Provide the [x, y] coordinate of the cell's center where the given text is located.  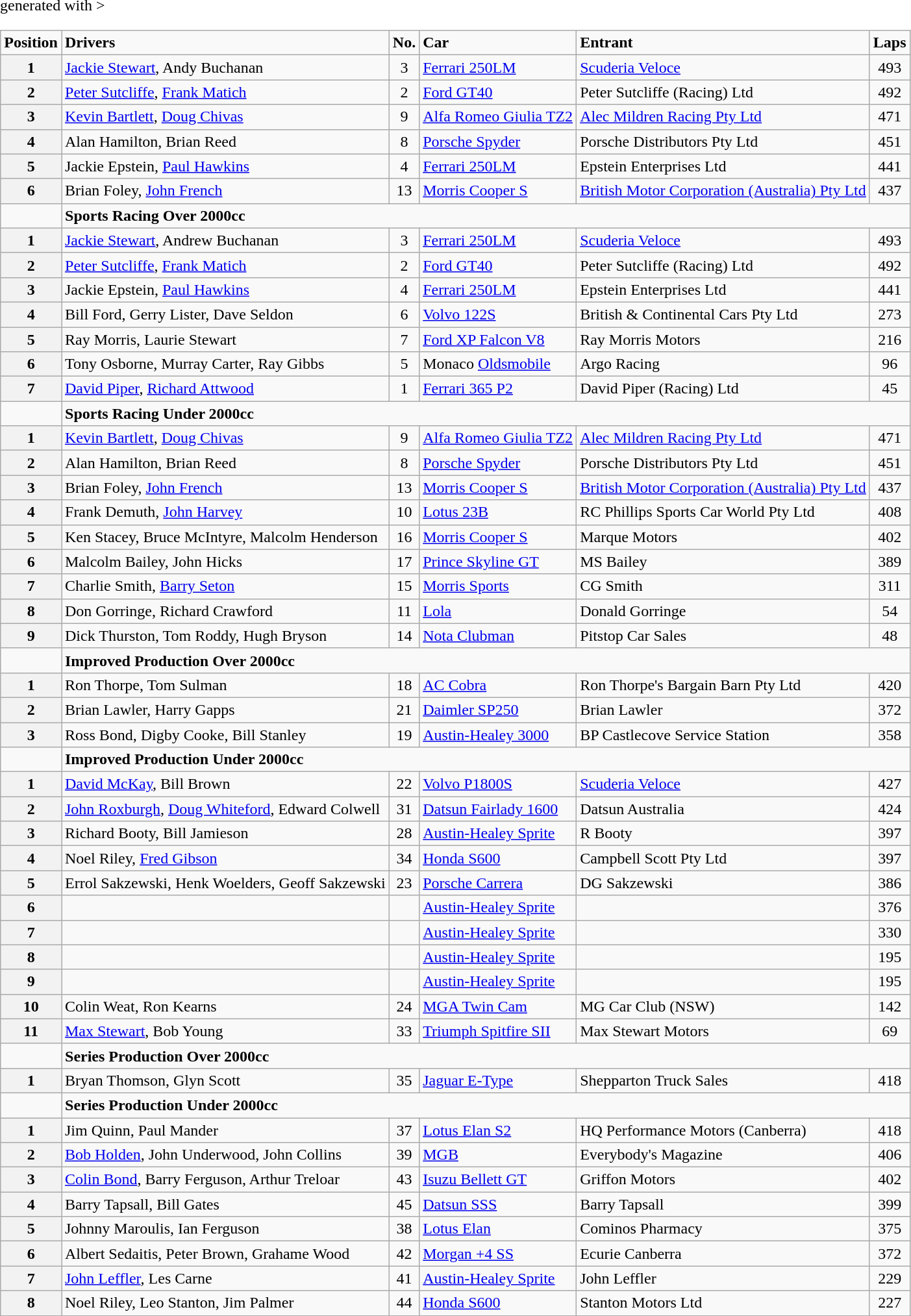
Daimler SP250 [498, 710]
386 [890, 883]
Bryan Thomson, Glyn Scott [225, 1080]
Sports Racing Over 2000cc [486, 216]
John Roxburgh, Doug Whiteford, Edward Colwell [225, 809]
Drivers [225, 43]
39 [404, 1155]
22 [404, 784]
44 [404, 1303]
37 [404, 1130]
142 [890, 1006]
Donald Gorringe [723, 611]
Improved Production Over 2000cc [486, 660]
Sports Racing Under 2000cc [486, 414]
69 [890, 1031]
96 [890, 364]
Max Stewart, Bob Young [225, 1031]
Car [498, 43]
Datsun SSS [498, 1204]
Triumph Spitfire SII [498, 1031]
Shepparton Truck Sales [723, 1080]
Volvo 122S [498, 314]
33 [404, 1031]
17 [404, 562]
Ford XP Falcon V8 [498, 340]
330 [890, 932]
Malcolm Bailey, John Hicks [225, 562]
Frank Demuth, John Harvey [225, 512]
408 [890, 512]
Laps [890, 43]
15 [404, 586]
24 [404, 1006]
358 [890, 734]
31 [404, 809]
229 [890, 1278]
Don Gorringe, Richard Crawford [225, 611]
Brian Lawler [723, 710]
Lola [498, 611]
Pitstop Car Sales [723, 636]
Cominos Pharmacy [723, 1229]
Ray Morris, Laurie Stewart [225, 340]
Jackie Stewart, Andy Buchanan [225, 68]
38 [404, 1229]
Ron Thorpe's Bargain Barn Pty Ltd [723, 685]
RC Phillips Sports Car World Pty Ltd [723, 512]
Ken Stacey, Bruce McIntyre, Malcolm Henderson [225, 537]
Datsun Fairlady 1600 [498, 809]
Tony Osborne, Murray Carter, Ray Gibbs [225, 364]
R Booty [723, 834]
28 [404, 834]
35 [404, 1080]
MGB [498, 1155]
Jaguar E-Type [498, 1080]
Jackie Stewart, Andrew Buchanan [225, 240]
David McKay, Bill Brown [225, 784]
BP Castlecove Service Station [723, 734]
18 [404, 685]
Charlie Smith, Barry Seton [225, 586]
424 [890, 809]
Lotus Elan S2 [498, 1130]
No. [404, 43]
Bob Holden, John Underwood, John Collins [225, 1155]
Isuzu Bellett GT [498, 1180]
John Leffler [723, 1278]
Dick Thurston, Tom Roddy, Hugh Bryson [225, 636]
Johnny Maroulis, Ian Ferguson [225, 1229]
Barry Tapsall [723, 1204]
21 [404, 710]
Campbell Scott Pty Ltd [723, 858]
Austin-Healey 3000 [498, 734]
Stanton Motors Ltd [723, 1303]
Richard Booty, Bill Jamieson [225, 834]
Entrant [723, 43]
34 [404, 858]
Colin Weat, Ron Kearns [225, 1006]
Ray Morris Motors [723, 340]
Nota Clubman [498, 636]
420 [890, 685]
54 [890, 611]
Lotus 23B [498, 512]
Ferrari 365 P2 [498, 389]
Morris Sports [498, 586]
Max Stewart Motors [723, 1031]
Morgan +4 SS [498, 1254]
CG Smith [723, 586]
19 [404, 734]
Ron Thorpe, Tom Sulman [225, 685]
273 [890, 314]
Monaco Oldsmobile [498, 364]
23 [404, 883]
48 [890, 636]
AC Cobra [498, 685]
Series Production Over 2000cc [486, 1056]
14 [404, 636]
427 [890, 784]
43 [404, 1180]
Noel Riley, Leo Stanton, Jim Palmer [225, 1303]
Prince Skyline GT [498, 562]
Colin Bond, Barry Ferguson, Arthur Treloar [225, 1180]
Noel Riley, Fred Gibson [225, 858]
MS Bailey [723, 562]
Everybody's Magazine [723, 1155]
311 [890, 586]
British & Continental Cars Pty Ltd [723, 314]
Position [31, 43]
227 [890, 1303]
Datsun Australia [723, 809]
Marque Motors [723, 537]
Ross Bond, Digby Cooke, Bill Stanley [225, 734]
DG Sakzewski [723, 883]
John Leffler, Les Carne [225, 1278]
Brian Lawler, Harry Gapps [225, 710]
16 [404, 537]
HQ Performance Motors (Canberra) [723, 1130]
216 [890, 340]
Improved Production Under 2000cc [486, 760]
Griffon Motors [723, 1180]
MGA Twin Cam [498, 1006]
376 [890, 908]
Ecurie Canberra [723, 1254]
375 [890, 1229]
Albert Sedaitis, Peter Brown, Grahame Wood [225, 1254]
Series Production Under 2000cc [486, 1105]
MG Car Club (NSW) [723, 1006]
Volvo P1800S [498, 784]
406 [890, 1155]
42 [404, 1254]
Porsche Carrera [498, 883]
389 [890, 562]
Lotus Elan [498, 1229]
Jim Quinn, Paul Mander [225, 1130]
David Piper (Racing) Ltd [723, 389]
41 [404, 1278]
Errol Sakzewski, Henk Woelders, Geoff Sakzewski [225, 883]
Barry Tapsall, Bill Gates [225, 1204]
David Piper, Richard Attwood [225, 389]
Argo Racing [723, 364]
Bill Ford, Gerry Lister, Dave Seldon [225, 314]
399 [890, 1204]
